Provide the (X, Y) coordinate of the cell's center where the given text is located.  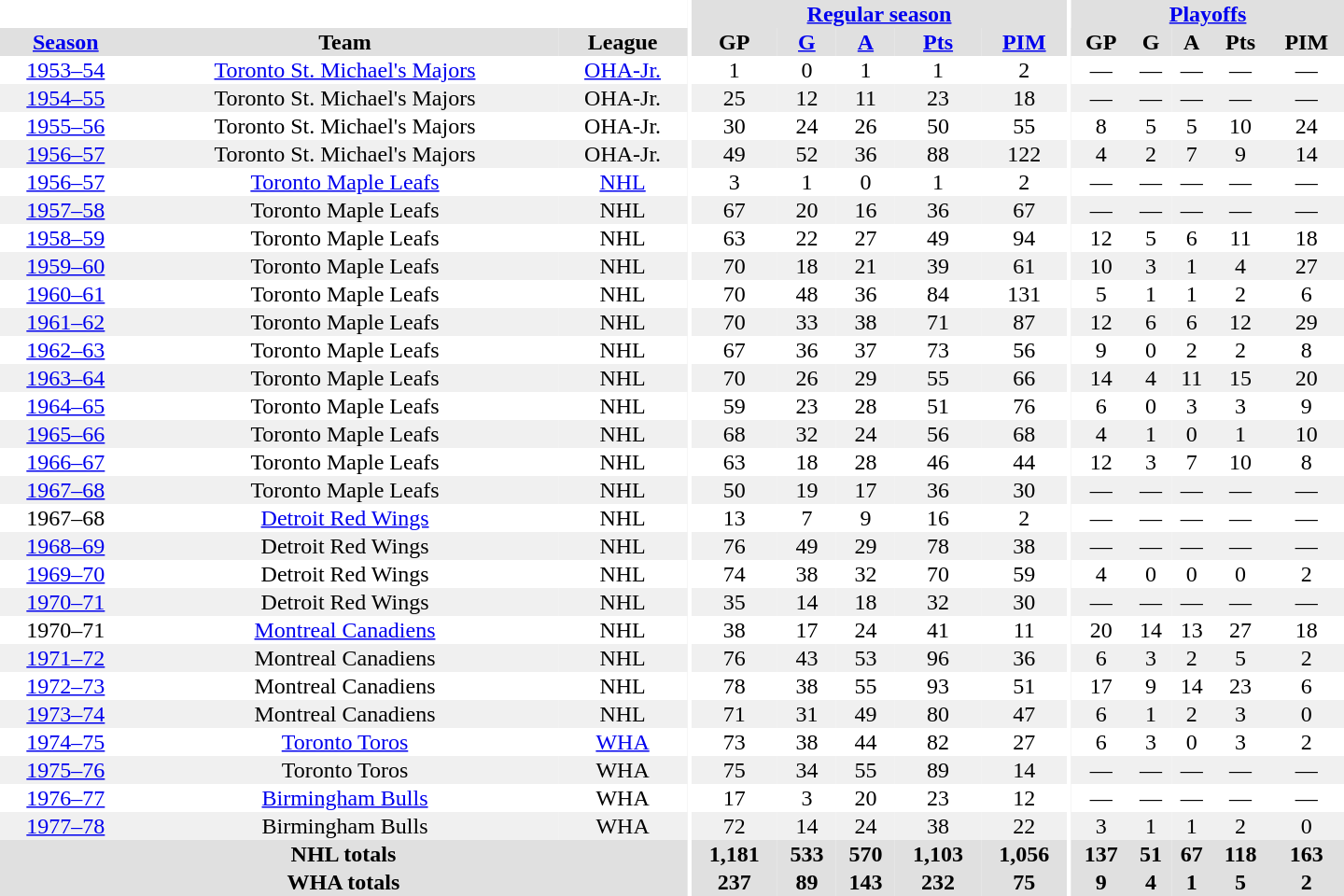
1976–77 (65, 798)
37 (866, 350)
533 (806, 854)
Playoffs (1208, 14)
Season (65, 42)
72 (735, 826)
53 (866, 658)
34 (806, 770)
80 (938, 714)
52 (806, 154)
46 (938, 462)
1954–55 (65, 98)
137 (1101, 854)
1,103 (938, 854)
82 (938, 742)
1974–75 (65, 742)
122 (1024, 154)
Regular season (879, 14)
1962–63 (65, 350)
1953–54 (65, 70)
1971–72 (65, 658)
1975–76 (65, 770)
94 (1024, 238)
1955–56 (65, 126)
25 (735, 98)
87 (1024, 322)
66 (1024, 378)
96 (938, 658)
88 (938, 154)
1957–58 (65, 210)
1961–62 (65, 322)
1966–67 (65, 462)
15 (1241, 378)
39 (938, 266)
47 (1024, 714)
1972–73 (65, 686)
61 (1024, 266)
19 (806, 490)
1965–66 (65, 434)
WHA totals (343, 882)
21 (866, 266)
41 (938, 630)
143 (866, 882)
1969–70 (65, 574)
1958–59 (65, 238)
1977–78 (65, 826)
1964–65 (65, 406)
131 (1024, 294)
237 (735, 882)
League (622, 42)
1,181 (735, 854)
163 (1307, 854)
232 (938, 882)
NHL totals (343, 854)
84 (938, 294)
570 (866, 854)
1973–74 (65, 714)
43 (806, 658)
1968–69 (65, 546)
35 (735, 602)
31 (806, 714)
93 (938, 686)
1963–64 (65, 378)
33 (806, 322)
118 (1241, 854)
1959–60 (65, 266)
74 (735, 574)
Team (345, 42)
48 (806, 294)
1,056 (1024, 854)
1960–61 (65, 294)
